Return the (x, y) coordinate for the center point of the cell that contains the specified text.  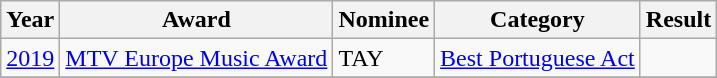
Year (30, 20)
TAY (384, 58)
Award (196, 20)
Best Portuguese Act (538, 58)
2019 (30, 58)
Result (678, 20)
MTV Europe Music Award (196, 58)
Nominee (384, 20)
Category (538, 20)
